From the cell containing the given text, extract its center point as (x, y) coordinate. 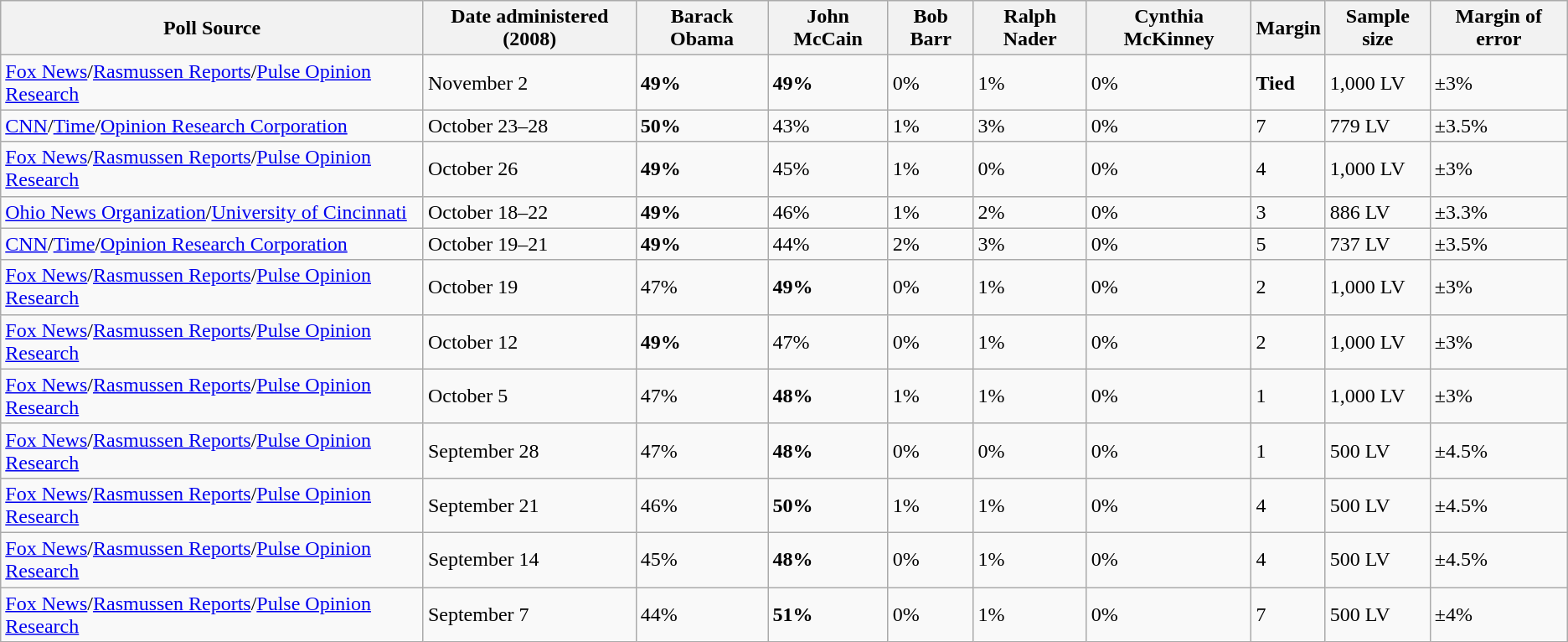
John McCain (828, 28)
±3.3% (1498, 212)
Barack Obama (702, 28)
Cynthia McKinney (1169, 28)
Margin (1288, 28)
Tied (1288, 82)
51% (828, 614)
886 LV (1377, 212)
October 19–21 (529, 244)
October 5 (529, 396)
September 21 (529, 505)
October 18–22 (529, 212)
Margin of error (1498, 28)
Bob Barr (931, 28)
Sample size (1377, 28)
October 23–28 (529, 126)
Poll Source (213, 28)
September 7 (529, 614)
October 19 (529, 287)
October 26 (529, 169)
September 14 (529, 560)
3 (1288, 212)
Ralph Nader (1030, 28)
779 LV (1377, 126)
Ohio News Organization/University of Cincinnati (213, 212)
±4% (1498, 614)
5 (1288, 244)
737 LV (1377, 244)
September 28 (529, 451)
November 2 (529, 82)
Date administered (2008) (529, 28)
43% (828, 126)
October 12 (529, 342)
